Find where the given text appears and provide that cell's center as (x, y) coordinate. 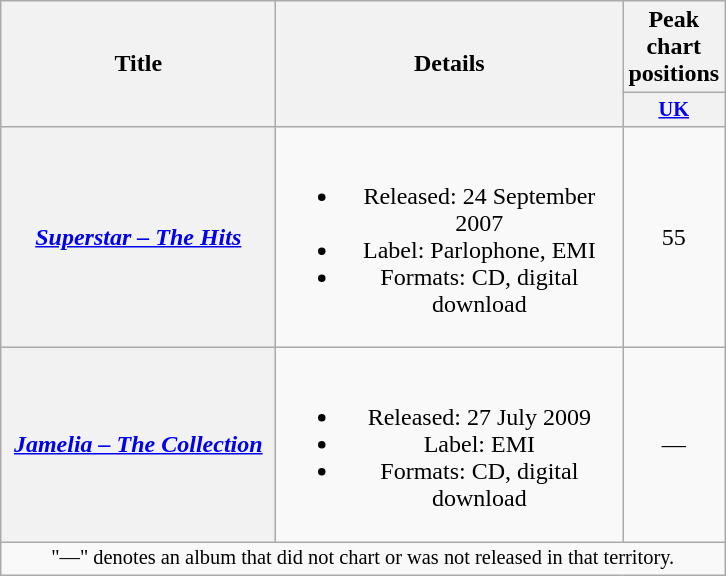
Title (138, 64)
Peak chart positions (674, 47)
Released: 24 September 2007Label: Parlophone, EMIFormats: CD, digital download (450, 236)
"—" denotes an album that did not chart or was not released in that territory. (363, 559)
UK (674, 110)
Jamelia – The Collection (138, 445)
— (674, 445)
Superstar – The Hits (138, 236)
Details (450, 64)
55 (674, 236)
Released: 27 July 2009Label: EMIFormats: CD, digital download (450, 445)
